From the cell containing the given text, extract its center point as [x, y] coordinate. 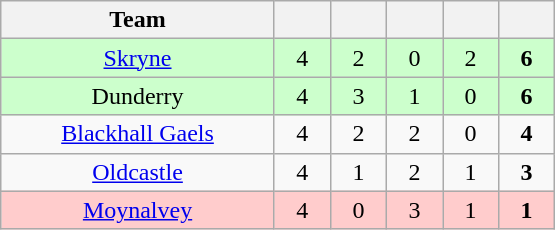
Team [138, 20]
Dunderry [138, 96]
Oldcastle [138, 172]
Skryne [138, 58]
Moynalvey [138, 210]
Blackhall Gaels [138, 134]
